Extract the (X, Y) coordinate from the center of the cell holding the provided text.  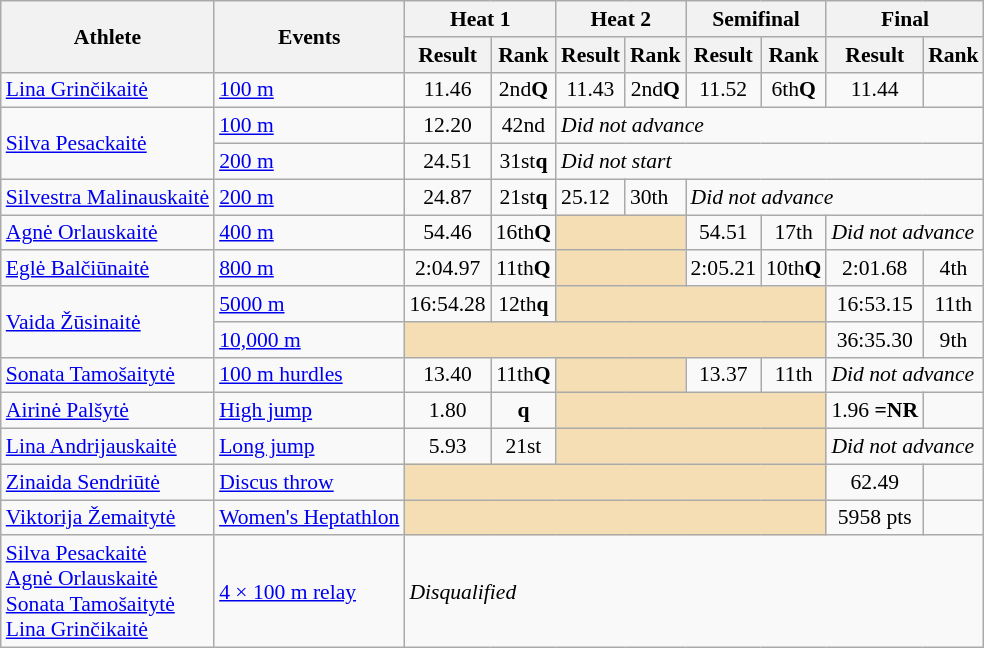
11.52 (724, 90)
10,000 m (309, 340)
Lina Grinčikaitė (108, 90)
Zinaida Sendriūtė (108, 482)
Disqualified (694, 592)
Eglė Balčiūnaitė (108, 269)
Women's Heptathlon (309, 518)
54.51 (724, 233)
2:04.97 (447, 269)
12thq (524, 304)
Semifinal (756, 19)
Athlete (108, 36)
4th (954, 269)
24.51 (447, 162)
Sonata Tamošaitytė (108, 375)
Heat 2 (620, 19)
16:53.15 (874, 304)
Silvestra Malinauskaitė (108, 197)
Viktorija Žemaitytė (108, 518)
13.40 (447, 375)
High jump (309, 411)
6thQ (794, 90)
800 m (309, 269)
Events (309, 36)
9th (954, 340)
2:05.21 (724, 269)
Discus throw (309, 482)
Silva Pesackaitė (108, 144)
21stq (524, 197)
Long jump (309, 447)
Lina Andrijauskaitė (108, 447)
62.49 (874, 482)
Final (904, 19)
12.20 (447, 126)
Airinė Palšytė (108, 411)
16thQ (524, 233)
31stq (524, 162)
5.93 (447, 447)
36:35.30 (874, 340)
30th (656, 197)
Heat 1 (480, 19)
q (524, 411)
Agnė Orlauskaitė (108, 233)
4 × 100 m relay (309, 592)
11.46 (447, 90)
25.12 (590, 197)
400 m (309, 233)
17th (794, 233)
24.87 (447, 197)
10thQ (794, 269)
42nd (524, 126)
2:01.68 (874, 269)
5000 m (309, 304)
54.46 (447, 233)
1.80 (447, 411)
16:54.28 (447, 304)
100 m hurdles (309, 375)
13.37 (724, 375)
11.43 (590, 90)
Silva Pesackaitė Agnė Orlauskaitė Sonata Tamošaitytė Lina Grinčikaitė (108, 592)
Vaida Žūsinaitė (108, 322)
11.44 (874, 90)
Did not start (770, 162)
5958 pts (874, 518)
1.96 =NR (874, 411)
21st (524, 447)
